Extract the (x, y) coordinate from the center of the cell holding the provided text.  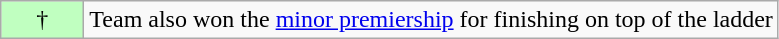
† (42, 20)
Team also won the minor premiership for finishing on top of the ladder (432, 20)
